Detect which cell encompasses the target text, then output its (x, y) center coordinate. 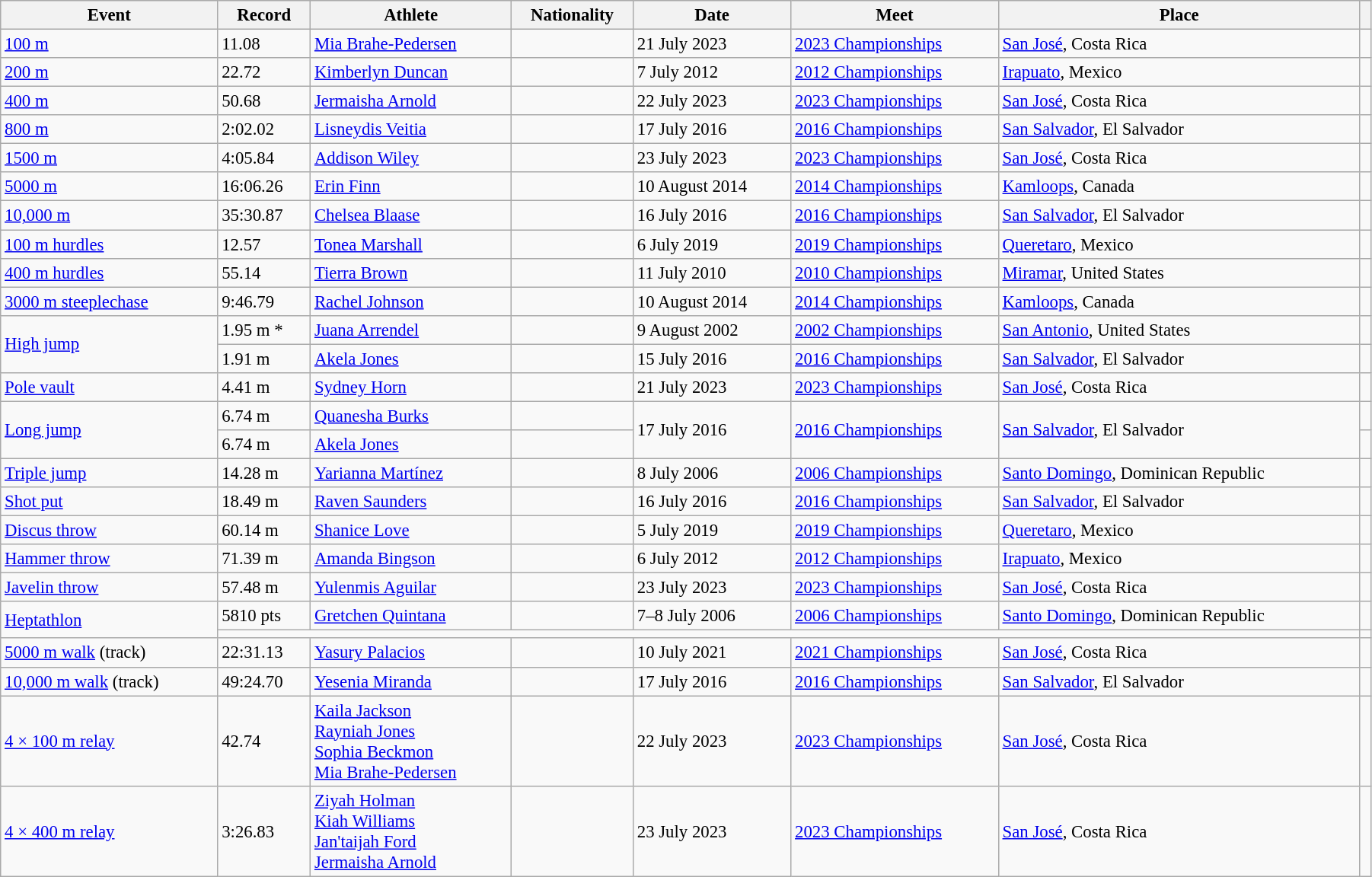
Miramar, United States (1179, 273)
200 m (110, 72)
High jump (110, 344)
Ziyah HolmanKiah WilliamsJan'taijah FordJermaisha Arnold (411, 831)
Place (1179, 15)
Lisneydis Veitia (411, 129)
3000 m steeplechase (110, 301)
Yasury Palacios (411, 653)
Raven Saunders (411, 502)
Nationality (573, 15)
5 July 2019 (711, 531)
800 m (110, 129)
57.48 m (264, 588)
15 July 2016 (711, 359)
Quanesha Burks (411, 416)
55.14 (264, 273)
5000 m walk (track) (110, 653)
Kaila JacksonRayniah JonesSophia BeckmonMia Brahe-Pedersen (411, 741)
1500 m (110, 158)
Gretchen Quintana (411, 616)
Discus throw (110, 531)
12.57 (264, 244)
35:30.87 (264, 215)
Tierra Brown (411, 273)
18.49 m (264, 502)
4 × 400 m relay (110, 831)
5000 m (110, 187)
Record (264, 15)
10,000 m (110, 215)
Addison Wiley (411, 158)
4:05.84 (264, 158)
1.91 m (264, 359)
Yarianna Martínez (411, 473)
Juana Arrendel (411, 330)
2:02.02 (264, 129)
Tonea Marshall (411, 244)
22:31.13 (264, 653)
2002 Championships (895, 330)
4.41 m (264, 387)
7 July 2012 (711, 72)
60.14 m (264, 531)
Sydney Horn (411, 387)
42.74 (264, 741)
Javelin throw (110, 588)
Kimberlyn Duncan (411, 72)
7–8 July 2006 (711, 616)
11 July 2010 (711, 273)
Yulenmis Aguilar (411, 588)
6 July 2019 (711, 244)
Yesenia Miranda (411, 681)
San Antonio, United States (1179, 330)
Mia Brahe-Pedersen (411, 44)
Rachel Johnson (411, 301)
Hammer throw (110, 559)
11.08 (264, 44)
3:26.83 (264, 831)
2021 Championships (895, 653)
6 July 2012 (711, 559)
Chelsea Blaase (411, 215)
Jermaisha Arnold (411, 101)
5810 pts (264, 616)
Meet (895, 15)
9:46.79 (264, 301)
22.72 (264, 72)
16:06.26 (264, 187)
9 August 2002 (711, 330)
2010 Championships (895, 273)
Shanice Love (411, 531)
49:24.70 (264, 681)
400 m hurdles (110, 273)
Amanda Bingson (411, 559)
Date (711, 15)
50.68 (264, 101)
Event (110, 15)
Triple jump (110, 473)
10,000 m walk (track) (110, 681)
Pole vault (110, 387)
8 July 2006 (711, 473)
Erin Finn (411, 187)
4 × 100 m relay (110, 741)
Athlete (411, 15)
10 July 2021 (711, 653)
14.28 m (264, 473)
100 m (110, 44)
400 m (110, 101)
71.39 m (264, 559)
Shot put (110, 502)
Heptathlon (110, 620)
1.95 m * (264, 330)
Long jump (110, 429)
100 m hurdles (110, 244)
